Find where the given text appears and provide that cell's center as (x, y) coordinate. 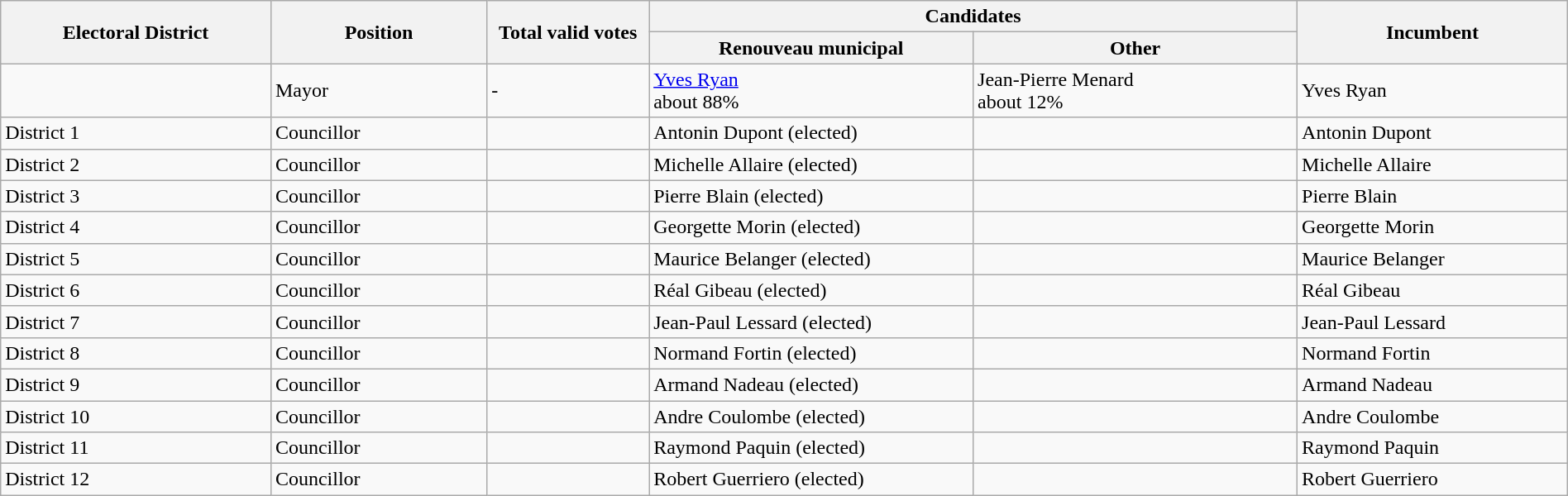
Incumbent (1432, 32)
Antonin Dupont (1432, 133)
Robert Guerriero (elected) (811, 479)
Jean-Pierre Menardabout 12% (1135, 91)
Normand Fortin (elected) (811, 353)
District 8 (136, 353)
Andre Coulombe (1432, 416)
Renouveau municipal (811, 48)
Michelle Allaire (1432, 165)
Total valid votes (568, 32)
Michelle Allaire (elected) (811, 165)
Armand Nadeau (elected) (811, 384)
District 10 (136, 416)
Maurice Belanger (1432, 259)
District 2 (136, 165)
District 3 (136, 196)
Jean-Paul Lessard (elected) (811, 322)
District 6 (136, 290)
Pierre Blain (1432, 196)
Pierre Blain (elected) (811, 196)
Candidates (973, 17)
Réal Gibeau (1432, 290)
Other (1135, 48)
Robert Guerriero (1432, 479)
Georgette Morin (1432, 227)
Yves Ryanabout 88% (811, 91)
Armand Nadeau (1432, 384)
Normand Fortin (1432, 353)
District 1 (136, 133)
District 7 (136, 322)
District 11 (136, 448)
District 5 (136, 259)
Raymond Paquin (elected) (811, 448)
Georgette Morin (elected) (811, 227)
Yves Ryan (1432, 91)
Andre Coulombe (elected) (811, 416)
Electoral District (136, 32)
District 4 (136, 227)
District 9 (136, 384)
Maurice Belanger (elected) (811, 259)
Jean-Paul Lessard (1432, 322)
Réal Gibeau (elected) (811, 290)
Raymond Paquin (1432, 448)
- (568, 91)
Position (379, 32)
District 12 (136, 479)
Mayor (379, 91)
Antonin Dupont (elected) (811, 133)
